Search for the cell housing the specified text and yield its (X, Y) center coordinate. 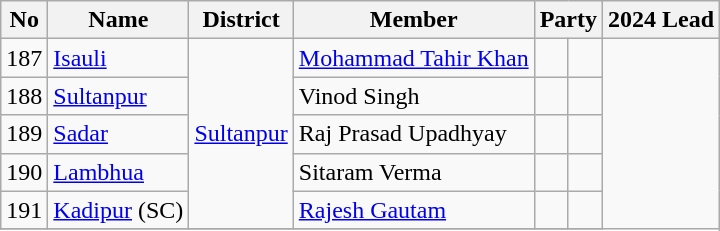
Sitaram Verma (414, 172)
Isauli (118, 58)
Name (118, 20)
Rajesh Gautam (414, 210)
191 (24, 210)
Party (568, 20)
Sadar (118, 134)
No (24, 20)
187 (24, 58)
Raj Prasad Upadhyay (414, 134)
Member (414, 20)
Kadipur (SC) (118, 210)
Lambhua (118, 172)
2024 Lead (662, 20)
189 (24, 134)
District (241, 20)
188 (24, 96)
Vinod Singh (414, 96)
Mohammad Tahir Khan (414, 58)
190 (24, 172)
